Output the (X, Y) coordinate of the center of the cell containing the given text.  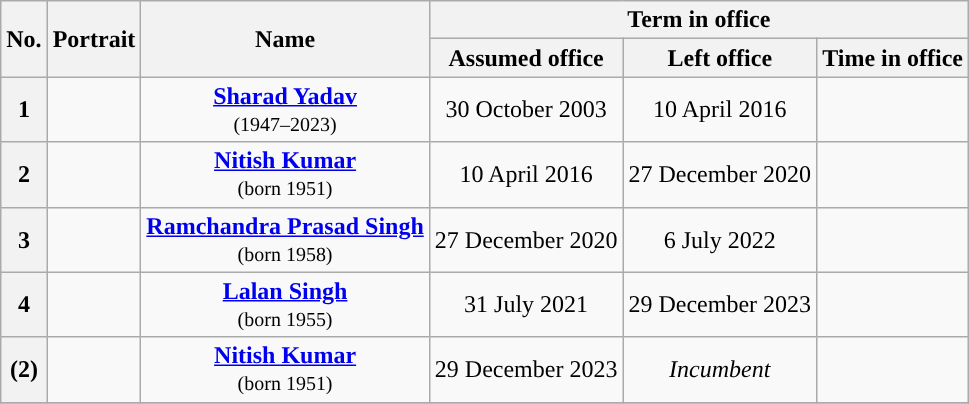
No. (24, 39)
Sharad Yadav(1947–2023) (285, 110)
Ramchandra Prasad Singh(born 1958) (285, 240)
Incumbent (720, 370)
Left office (720, 58)
6 July 2022 (720, 240)
(2) (24, 370)
1 (24, 110)
31 July 2021 (526, 304)
Term in office (698, 20)
2 (24, 174)
Assumed office (526, 58)
Time in office (893, 58)
3 (24, 240)
4 (24, 304)
Name (285, 39)
30 October 2003 (526, 110)
Lalan Singh(born 1955) (285, 304)
Portrait (94, 39)
